Scan for the cell matching the given text and deliver its (X, Y) coordinate at center. 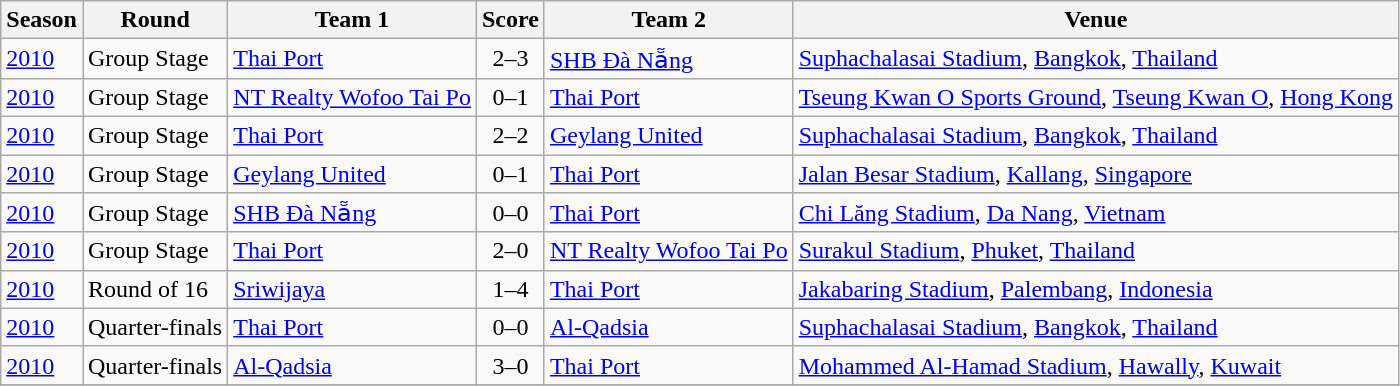
Venue (1096, 20)
2–0 (510, 251)
2–3 (510, 59)
Tseung Kwan O Sports Ground, Tseung Kwan O, Hong Kong (1096, 97)
Round of 16 (154, 289)
3–0 (510, 365)
Jakabaring Stadium, Palembang, Indonesia (1096, 289)
1–4 (510, 289)
Jalan Besar Stadium, Kallang, Singapore (1096, 173)
Season (42, 20)
Team 1 (352, 20)
2–2 (510, 135)
Mohammed Al-Hamad Stadium, Hawally, Kuwait (1096, 365)
Team 2 (668, 20)
Score (510, 20)
Round (154, 20)
Surakul Stadium, Phuket, Thailand (1096, 251)
Sriwijaya (352, 289)
Chi Lăng Stadium, Da Nang, Vietnam (1096, 213)
